For the text-containing cell, return its midpoint in (x, y) coordinate format. 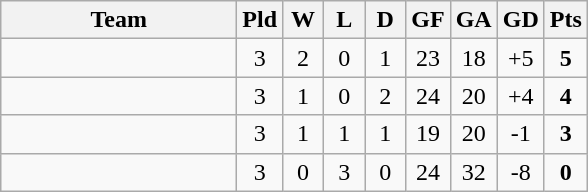
Pts (566, 20)
+4 (520, 96)
Team (119, 20)
-1 (520, 134)
19 (428, 134)
23 (428, 58)
GF (428, 20)
GD (520, 20)
W (304, 20)
D (386, 20)
Pld (260, 20)
L (344, 20)
+5 (520, 58)
4 (566, 96)
GA (474, 20)
18 (474, 58)
-8 (520, 172)
5 (566, 58)
32 (474, 172)
